Determine the (X, Y) coordinate at the center of the cell enclosing the given text.  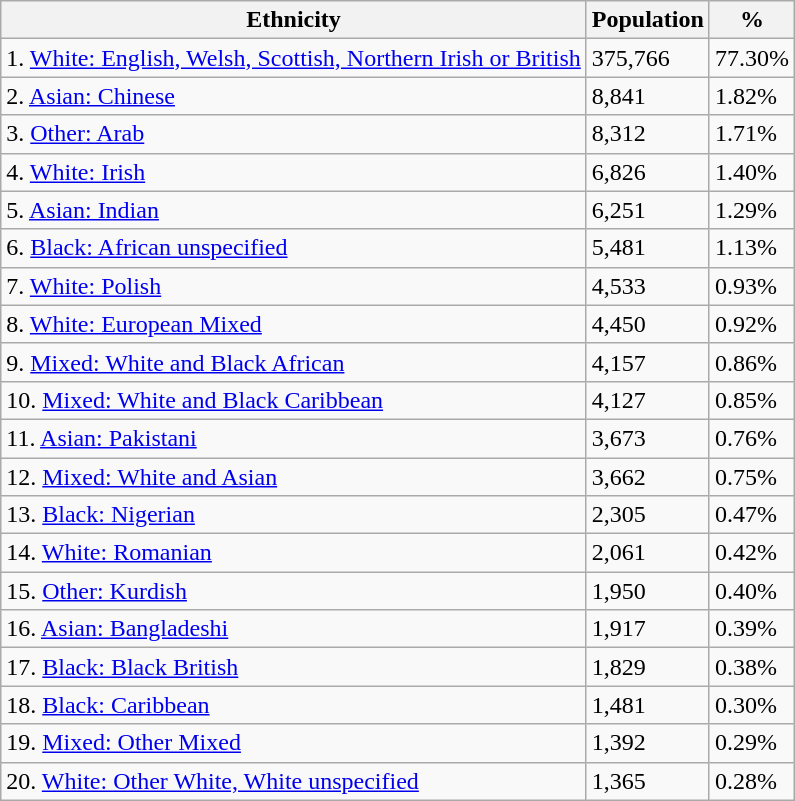
6. Black: African unspecified (294, 248)
17. Black: Black British (294, 667)
1.82% (752, 96)
12. Mixed: White and Asian (294, 477)
10. Mixed: White and Black Caribbean (294, 400)
0.30% (752, 705)
4,450 (648, 324)
1.13% (752, 248)
375,766 (648, 58)
1.29% (752, 210)
0.85% (752, 400)
0.42% (752, 553)
77.30% (752, 58)
1,917 (648, 629)
8,841 (648, 96)
0.39% (752, 629)
1.40% (752, 172)
0.76% (752, 438)
16. Asian: Bangladeshi (294, 629)
6,251 (648, 210)
0.38% (752, 667)
11. Asian: Pakistani (294, 438)
0.40% (752, 591)
% (752, 20)
1,950 (648, 591)
2,305 (648, 515)
9. Mixed: White and Black African (294, 362)
19. Mixed: Other Mixed (294, 743)
1,392 (648, 743)
4,533 (648, 286)
4,127 (648, 400)
8. White: European Mixed (294, 324)
15. Other: Kurdish (294, 591)
13. Black: Nigerian (294, 515)
5. Asian: Indian (294, 210)
3. Other: Arab (294, 134)
4. White: Irish (294, 172)
1.71% (752, 134)
1,365 (648, 781)
6,826 (648, 172)
0.29% (752, 743)
3,673 (648, 438)
18. Black: Caribbean (294, 705)
1. White: English, Welsh, Scottish, Northern Irish or British (294, 58)
1,829 (648, 667)
3,662 (648, 477)
0.47% (752, 515)
14. White: Romanian (294, 553)
Ethnicity (294, 20)
0.93% (752, 286)
1,481 (648, 705)
2. Asian: Chinese (294, 96)
2,061 (648, 553)
5,481 (648, 248)
4,157 (648, 362)
0.86% (752, 362)
0.28% (752, 781)
0.75% (752, 477)
7. White: Polish (294, 286)
0.92% (752, 324)
8,312 (648, 134)
Population (648, 20)
20. White: Other White, White unspecified (294, 781)
